Locate the cell with the specified text and output its (X, Y) center coordinate. 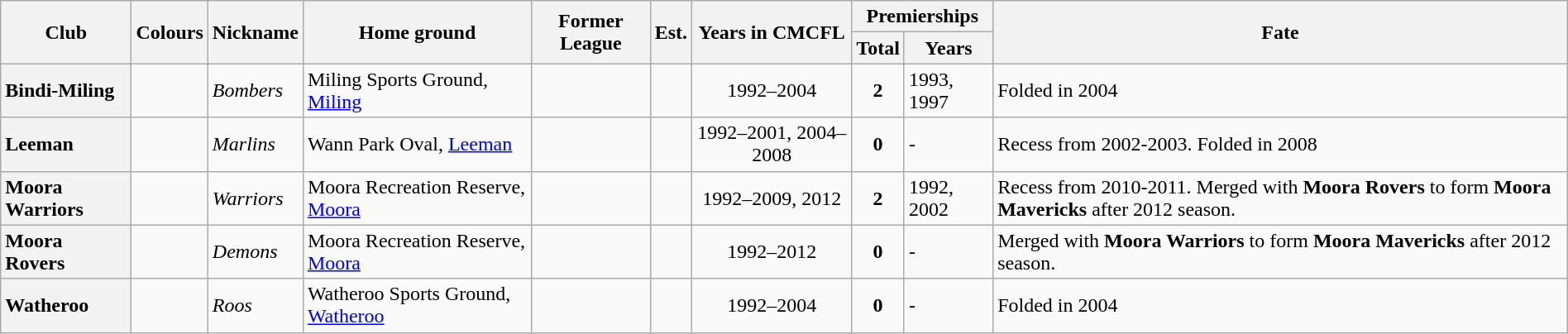
Total (878, 48)
Roos (255, 306)
Watheroo (66, 306)
Warriors (255, 198)
Leeman (66, 144)
Years in CMCFL (772, 32)
Recess from 2010-2011. Merged with Moora Rovers to form Moora Mavericks after 2012 season. (1280, 198)
1993, 1997 (948, 91)
Club (66, 32)
Bindi-Miling (66, 91)
Recess from 2002-2003. Folded in 2008 (1280, 144)
1992–2012 (772, 251)
1992–2001, 2004–2008 (772, 144)
Merged with Moora Warriors to form Moora Mavericks after 2012 season. (1280, 251)
Home ground (417, 32)
Marlins (255, 144)
1992–2009, 2012 (772, 198)
Miling Sports Ground, Miling (417, 91)
Former League (591, 32)
Watheroo Sports Ground, Watheroo (417, 306)
1992, 2002 (948, 198)
Demons (255, 251)
Moora Rovers (66, 251)
Moora Warriors (66, 198)
Wann Park Oval, Leeman (417, 144)
Colours (170, 32)
Bombers (255, 91)
Years (948, 48)
Est. (671, 32)
Nickname (255, 32)
Fate (1280, 32)
Premierships (923, 17)
